Extract the [x, y] coordinate from the center of the cell holding the provided text.  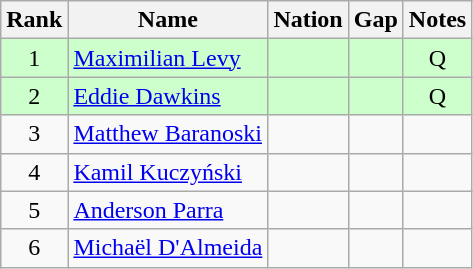
6 [34, 248]
Michaël D'Almeida [168, 248]
4 [34, 172]
Anderson Parra [168, 210]
2 [34, 96]
1 [34, 58]
5 [34, 210]
Name [168, 20]
Gap [376, 20]
Eddie Dawkins [168, 96]
Nation [308, 20]
Rank [34, 20]
Kamil Kuczyński [168, 172]
Notes [437, 20]
3 [34, 134]
Maximilian Levy [168, 58]
Matthew Baranoski [168, 134]
